Output the [X, Y] coordinate of the center of the cell containing the given text.  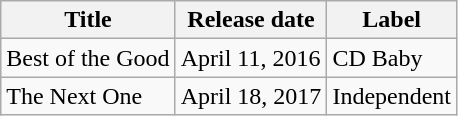
Label [392, 20]
Release date [251, 20]
The Next One [88, 96]
April 18, 2017 [251, 96]
Independent [392, 96]
April 11, 2016 [251, 58]
Title [88, 20]
CD Baby [392, 58]
Best of the Good [88, 58]
